Scan for the cell matching the given text and deliver its [X, Y] coordinate at center. 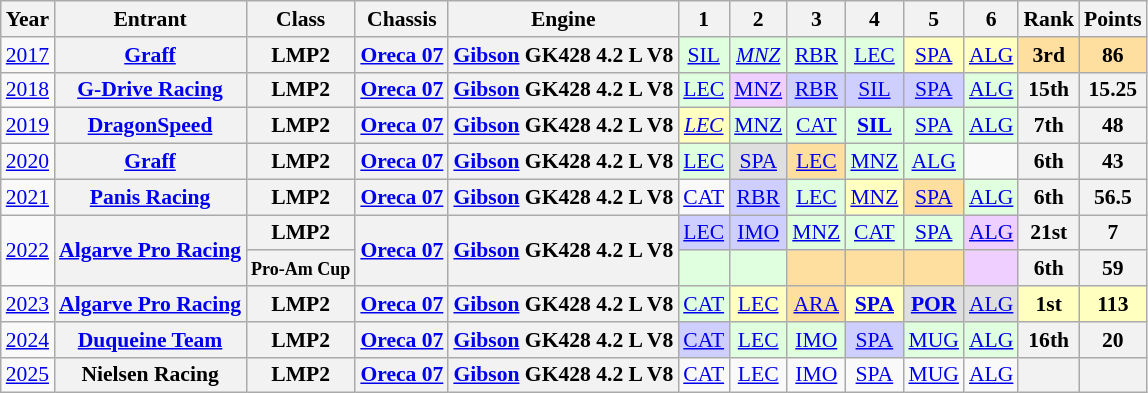
POR [934, 304]
Rank [1048, 19]
1st [1048, 304]
59 [1113, 269]
Engine [563, 19]
2020 [28, 162]
Chassis [402, 19]
Panis Racing [150, 197]
Nielsen Racing [150, 375]
2 [758, 19]
43 [1113, 162]
1 [704, 19]
ARA [816, 304]
2024 [28, 340]
G-Drive Racing [150, 90]
21st [1048, 233]
7th [1048, 126]
2025 [28, 375]
Points [1113, 19]
56.5 [1113, 197]
Year [28, 19]
Entrant [150, 19]
20 [1113, 340]
5 [934, 19]
Class [300, 19]
3rd [1048, 55]
4 [874, 19]
2019 [28, 126]
86 [1113, 55]
2023 [28, 304]
2021 [28, 197]
2018 [28, 90]
2017 [28, 55]
DragonSpeed [150, 126]
48 [1113, 126]
2022 [28, 250]
Pro-Am Cup [300, 269]
3 [816, 19]
6 [991, 19]
16th [1048, 340]
15.25 [1113, 90]
Duqueine Team [150, 340]
15th [1048, 90]
113 [1113, 304]
7 [1113, 233]
